Capture the cell that displays the provided text and extract its (X, Y) central coordinate. 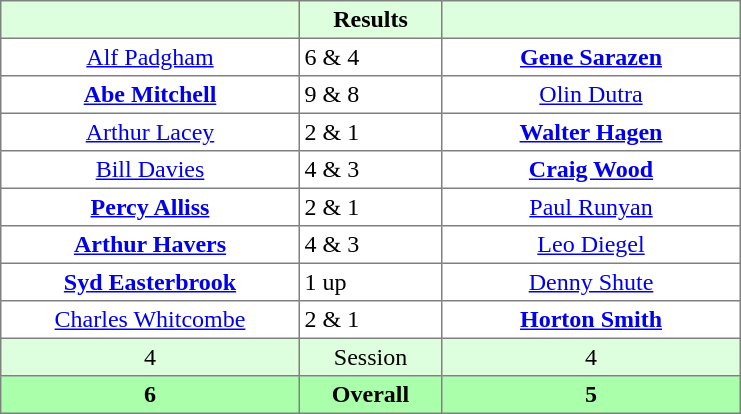
Walter Hagen (591, 132)
Craig Wood (591, 170)
Results (370, 20)
Horton Smith (591, 320)
9 & 8 (370, 95)
6 (150, 395)
1 up (370, 282)
5 (591, 395)
Overall (370, 395)
Olin Dutra (591, 95)
Denny Shute (591, 282)
Alf Padgham (150, 57)
Abe Mitchell (150, 95)
Arthur Havers (150, 245)
Syd Easterbrook (150, 282)
Session (370, 357)
Leo Diegel (591, 245)
Charles Whitcombe (150, 320)
Percy Alliss (150, 207)
Paul Runyan (591, 207)
6 & 4 (370, 57)
Gene Sarazen (591, 57)
Arthur Lacey (150, 132)
Bill Davies (150, 170)
